For the text-containing cell, return its midpoint in (X, Y) coordinate format. 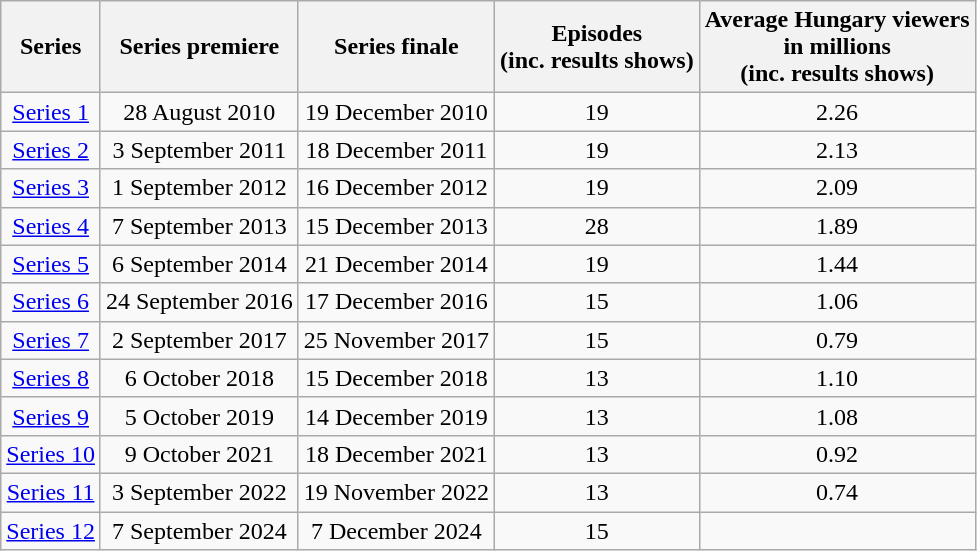
Series finale (396, 47)
1.06 (837, 302)
17 December 2016 (396, 302)
6 September 2014 (199, 264)
Series 3 (51, 188)
Episodes(inc. results shows) (598, 47)
1 September 2012 (199, 188)
Series 11 (51, 492)
14 December 2019 (396, 416)
Series premiere (199, 47)
0.92 (837, 454)
1.44 (837, 264)
Series 6 (51, 302)
0.74 (837, 492)
24 September 2016 (199, 302)
7 September 2013 (199, 226)
3 September 2011 (199, 150)
2.26 (837, 112)
Series 12 (51, 531)
28 (598, 226)
1.08 (837, 416)
7 December 2024 (396, 531)
Series 8 (51, 378)
21 December 2014 (396, 264)
2 September 2017 (199, 340)
Series 4 (51, 226)
Series 10 (51, 454)
3 September 2022 (199, 492)
25 November 2017 (396, 340)
7 September 2024 (199, 531)
2.13 (837, 150)
16 December 2012 (396, 188)
0.79 (837, 340)
Series 1 (51, 112)
1.10 (837, 378)
18 December 2011 (396, 150)
15 December 2013 (396, 226)
2.09 (837, 188)
5 October 2019 (199, 416)
19 December 2010 (396, 112)
1.89 (837, 226)
28 August 2010 (199, 112)
Series 2 (51, 150)
19 November 2022 (396, 492)
6 October 2018 (199, 378)
Series 7 (51, 340)
Series (51, 47)
Average Hungary viewersin millions(inc. results shows) (837, 47)
9 October 2021 (199, 454)
Series 5 (51, 264)
Series 9 (51, 416)
15 December 2018 (396, 378)
18 December 2021 (396, 454)
